Provide the (X, Y) coordinate of the cell's center where the given text is located.  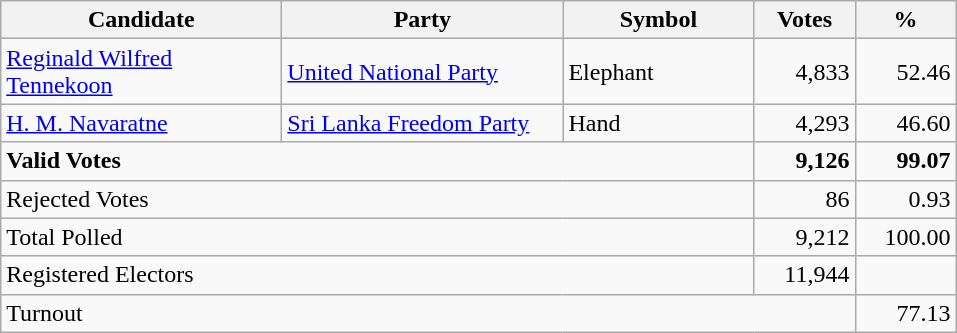
9,126 (804, 161)
Valid Votes (378, 161)
Symbol (658, 20)
Candidate (142, 20)
Sri Lanka Freedom Party (422, 123)
Hand (658, 123)
Rejected Votes (378, 199)
Total Polled (378, 237)
46.60 (906, 123)
Reginald Wilfred Tennekoon (142, 72)
% (906, 20)
52.46 (906, 72)
4,833 (804, 72)
Turnout (428, 313)
Party (422, 20)
99.07 (906, 161)
Registered Electors (378, 275)
100.00 (906, 237)
Elephant (658, 72)
United National Party (422, 72)
H. M. Navaratne (142, 123)
86 (804, 199)
11,944 (804, 275)
77.13 (906, 313)
9,212 (804, 237)
4,293 (804, 123)
Votes (804, 20)
0.93 (906, 199)
